Provide the (X, Y) coordinate of the cell's center where the given text is located.  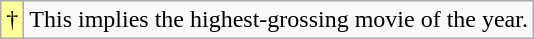
† (12, 20)
This implies the highest-grossing movie of the year. (279, 20)
